Output the (X, Y) coordinate of the center of the cell containing the given text.  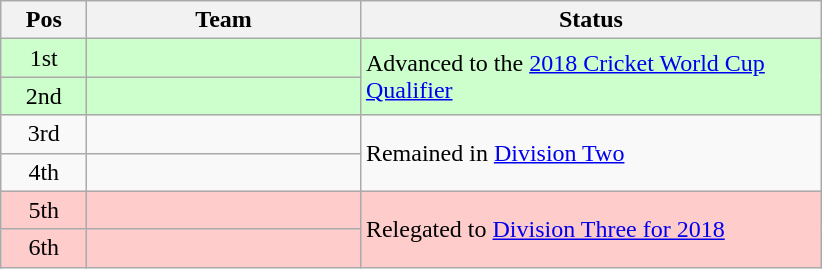
Relegated to Division Three for 2018 (590, 229)
Status (590, 20)
1st (44, 58)
Advanced to the 2018 Cricket World Cup Qualifier (590, 77)
Team (224, 20)
5th (44, 210)
4th (44, 172)
Remained in Division Two (590, 153)
6th (44, 248)
2nd (44, 96)
3rd (44, 134)
Pos (44, 20)
